Extract the (x, y) coordinate from the center of the cell holding the provided text.  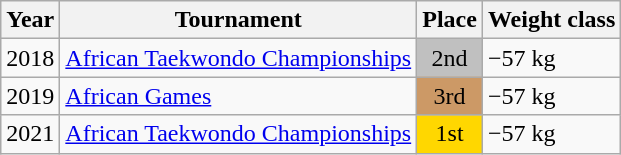
African Games (238, 96)
3rd (450, 96)
2018 (30, 58)
2019 (30, 96)
1st (450, 134)
2nd (450, 58)
Weight class (551, 20)
2021 (30, 134)
Place (450, 20)
Tournament (238, 20)
Year (30, 20)
